Return [X, Y] of the center of cell containing provided text 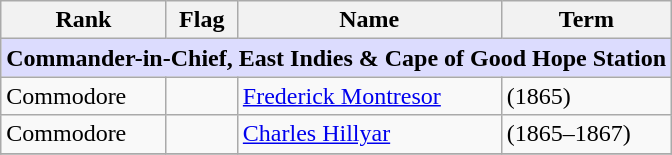
Rank [84, 20]
Frederick Montresor [369, 96]
Charles Hillyar [369, 134]
Term [586, 20]
(1865) [586, 96]
(1865–1867) [586, 134]
Flag [202, 20]
Commander-in-Chief, East Indies & Cape of Good Hope Station [336, 58]
Name [369, 20]
